Identify which cell holds the provided text, then report its [X, Y] central coordinate. 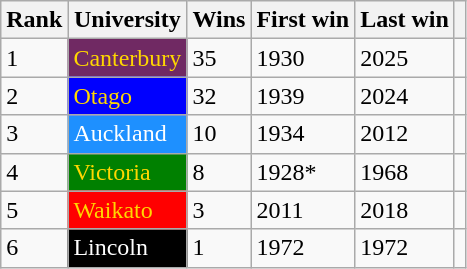
Lincoln [128, 248]
1934 [303, 134]
1930 [303, 58]
10 [219, 134]
32 [219, 96]
2012 [405, 134]
Otago [128, 96]
Canterbury [128, 58]
1928* [303, 172]
Victoria [128, 172]
First win [303, 20]
Auckland [128, 134]
Wins [219, 20]
Last win [405, 20]
1968 [405, 172]
Rank [34, 20]
35 [219, 58]
1939 [303, 96]
6 [34, 248]
2025 [405, 58]
2024 [405, 96]
University [128, 20]
2 [34, 96]
8 [219, 172]
2011 [303, 210]
2018 [405, 210]
5 [34, 210]
4 [34, 172]
Waikato [128, 210]
